From the cell containing the given text, extract its center point as (x, y) coordinate. 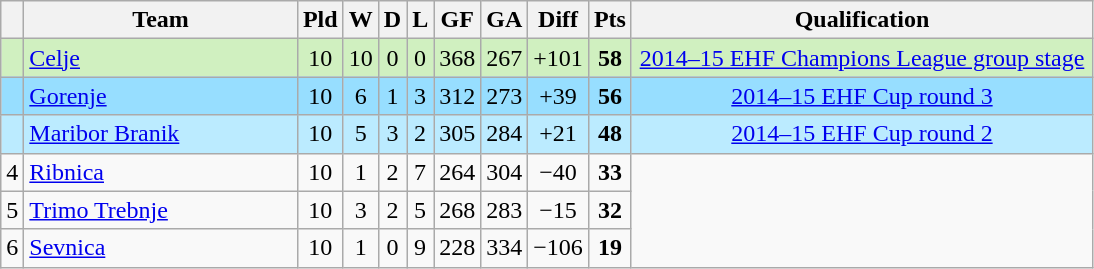
−15 (558, 210)
312 (458, 96)
334 (504, 248)
283 (504, 210)
9 (420, 248)
Maribor Branik (161, 134)
268 (458, 210)
305 (458, 134)
228 (458, 248)
284 (504, 134)
W (360, 20)
Trimo Trebnje (161, 210)
2014–15 EHF Cup round 3 (862, 96)
2014–15 EHF Cup round 2 (862, 134)
33 (610, 172)
Gorenje (161, 96)
L (420, 20)
4 (12, 172)
GA (504, 20)
56 (610, 96)
264 (458, 172)
Sevnica (161, 248)
Celje (161, 58)
−106 (558, 248)
304 (504, 172)
Ribnica (161, 172)
+21 (558, 134)
368 (458, 58)
D (392, 20)
Pts (610, 20)
Team (161, 20)
7 (420, 172)
273 (504, 96)
Pld (320, 20)
Qualification (862, 20)
2014–15 EHF Champions League group stage (862, 58)
48 (610, 134)
−40 (558, 172)
GF (458, 20)
+101 (558, 58)
Diff (558, 20)
19 (610, 248)
32 (610, 210)
58 (610, 58)
267 (504, 58)
+39 (558, 96)
